From the cell containing the given text, extract its center point as (x, y) coordinate. 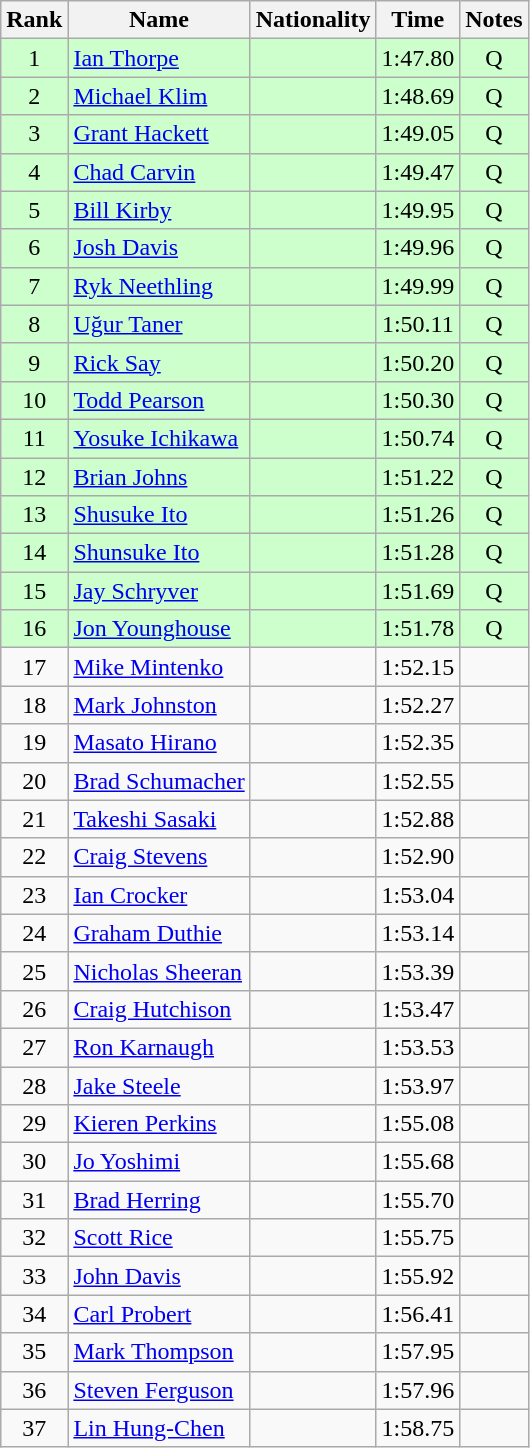
Mark Thompson (159, 1352)
1:49.95 (418, 210)
1:53.53 (418, 1047)
Rick Say (159, 362)
34 (34, 1314)
1:57.96 (418, 1390)
1:55.75 (418, 1238)
37 (34, 1428)
Ian Thorpe (159, 58)
1:52.27 (418, 705)
11 (34, 438)
1:53.39 (418, 971)
1:52.55 (418, 781)
1:50.11 (418, 324)
Notes (494, 20)
31 (34, 1200)
1:50.20 (418, 362)
Masato Hirano (159, 743)
Craig Hutchison (159, 1009)
1:52.90 (418, 857)
Jay Schryver (159, 591)
1:55.68 (418, 1162)
13 (34, 515)
Mark Johnston (159, 705)
16 (34, 629)
12 (34, 477)
36 (34, 1390)
1:47.80 (418, 58)
24 (34, 933)
Chad Carvin (159, 172)
Josh Davis (159, 248)
1:49.05 (418, 134)
22 (34, 857)
Graham Duthie (159, 933)
33 (34, 1276)
1:52.15 (418, 667)
32 (34, 1238)
10 (34, 400)
3 (34, 134)
8 (34, 324)
27 (34, 1047)
1:51.26 (418, 515)
Carl Probert (159, 1314)
15 (34, 591)
Shunsuke Ito (159, 553)
1:53.47 (418, 1009)
Jake Steele (159, 1085)
1:50.30 (418, 400)
1:58.75 (418, 1428)
Brad Herring (159, 1200)
Nationality (313, 20)
Steven Ferguson (159, 1390)
Jo Yoshimi (159, 1162)
5 (34, 210)
1:53.04 (418, 895)
Grant Hackett (159, 134)
Shusuke Ito (159, 515)
Craig Stevens (159, 857)
1:55.70 (418, 1200)
Takeshi Sasaki (159, 819)
7 (34, 286)
20 (34, 781)
Mike Mintenko (159, 667)
Ron Karnaugh (159, 1047)
Bill Kirby (159, 210)
19 (34, 743)
1:50.74 (418, 438)
14 (34, 553)
Scott Rice (159, 1238)
1:49.47 (418, 172)
2 (34, 96)
1:55.92 (418, 1276)
35 (34, 1352)
Uğur Taner (159, 324)
1:56.41 (418, 1314)
Ryk Neethling (159, 286)
18 (34, 705)
Michael Klim (159, 96)
9 (34, 362)
6 (34, 248)
Nicholas Sheeran (159, 971)
Brad Schumacher (159, 781)
1:48.69 (418, 96)
Name (159, 20)
1:49.96 (418, 248)
Brian Johns (159, 477)
1:51.78 (418, 629)
28 (34, 1085)
26 (34, 1009)
Yosuke Ichikawa (159, 438)
30 (34, 1162)
25 (34, 971)
Ian Crocker (159, 895)
23 (34, 895)
17 (34, 667)
1:51.22 (418, 477)
1:52.35 (418, 743)
Lin Hung-Chen (159, 1428)
1:51.69 (418, 591)
1:53.97 (418, 1085)
1:55.08 (418, 1124)
Todd Pearson (159, 400)
Kieren Perkins (159, 1124)
John Davis (159, 1276)
1:51.28 (418, 553)
1:52.88 (418, 819)
1:49.99 (418, 286)
4 (34, 172)
1:53.14 (418, 933)
1:57.95 (418, 1352)
Rank (34, 20)
29 (34, 1124)
1 (34, 58)
Time (418, 20)
Jon Younghouse (159, 629)
21 (34, 819)
